Detect which cell encompasses the target text, then output its [x, y] center coordinate. 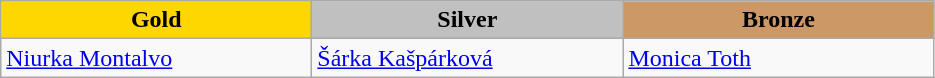
Gold [156, 20]
Monica Toth [778, 58]
Šárka Kašpárková [468, 58]
Niurka Montalvo [156, 58]
Bronze [778, 20]
Silver [468, 20]
